Detect which cell encompasses the target text, then output its [x, y] center coordinate. 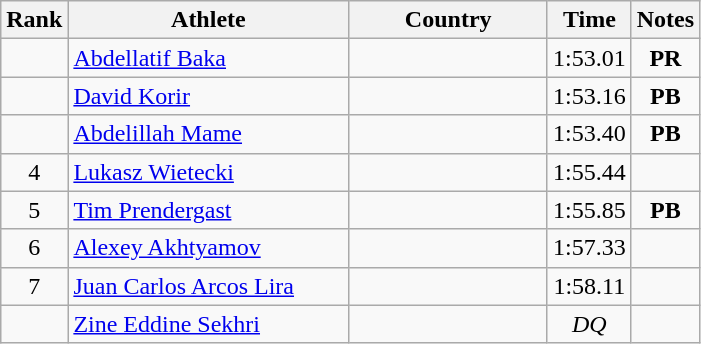
1:58.11 [589, 286]
Athlete [208, 20]
PR [665, 58]
1:55.44 [589, 172]
Rank [34, 20]
Notes [665, 20]
Tim Prendergast [208, 210]
Zine Eddine Sekhri [208, 324]
Alexey Akhtyamov [208, 248]
5 [34, 210]
Country [448, 20]
6 [34, 248]
David Korir [208, 96]
1:53.16 [589, 96]
Abdellatif Baka [208, 58]
1:55.85 [589, 210]
Time [589, 20]
Abdelillah Mame [208, 134]
1:53.01 [589, 58]
4 [34, 172]
Juan Carlos Arcos Lira [208, 286]
1:53.40 [589, 134]
1:57.33 [589, 248]
7 [34, 286]
Lukasz Wietecki [208, 172]
DQ [589, 324]
